Provide the [x, y] coordinate of the cell's center where the given text is located.  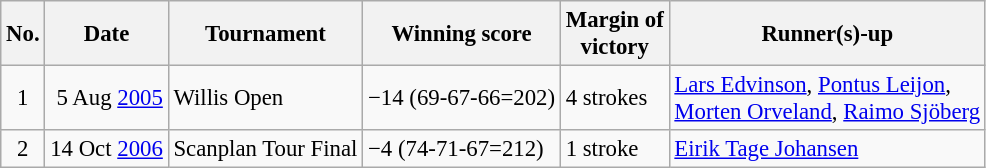
Eirik Tage Johansen [827, 149]
1 [23, 98]
Scanplan Tour Final [266, 149]
Runner(s)-up [827, 34]
5 Aug 2005 [106, 98]
−4 (74-71-67=212) [462, 149]
Winning score [462, 34]
14 Oct 2006 [106, 149]
2 [23, 149]
−14 (69-67-66=202) [462, 98]
No. [23, 34]
1 stroke [614, 149]
Date [106, 34]
4 strokes [614, 98]
Margin ofvictory [614, 34]
Tournament [266, 34]
Willis Open [266, 98]
Lars Edvinson, Pontus Leijon, Morten Orveland, Raimo Sjöberg [827, 98]
